Pinpoint the cell where the given text exists, returning its [x, y] midpoint coordinate. 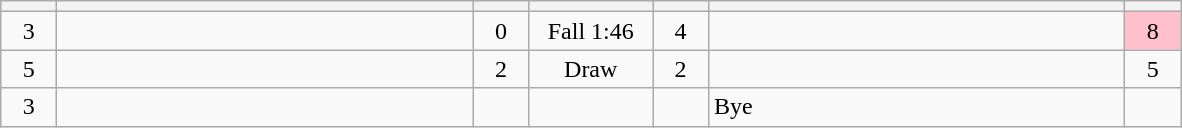
Fall 1:46 [591, 31]
0 [501, 31]
4 [680, 31]
8 [1153, 31]
Bye [917, 107]
Draw [591, 69]
